Return the [x, y] coordinate for the center point of the cell that contains the specified text.  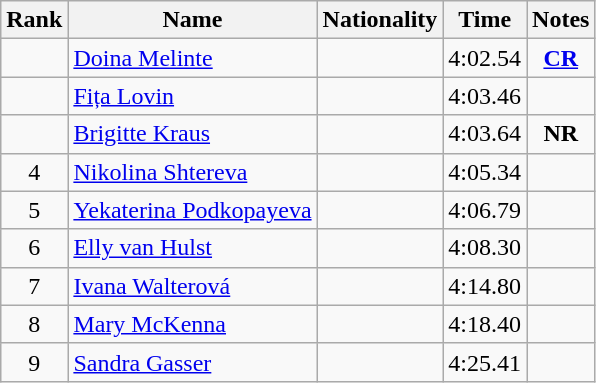
8 [34, 324]
4 [34, 172]
Brigitte Kraus [192, 134]
4:05.34 [485, 172]
4:25.41 [485, 362]
Name [192, 20]
Nikolina Shtereva [192, 172]
Sandra Gasser [192, 362]
5 [34, 210]
6 [34, 248]
Ivana Walterová [192, 286]
4:06.79 [485, 210]
4:14.80 [485, 286]
Nationality [380, 20]
CR [561, 58]
Yekaterina Podkopayeva [192, 210]
9 [34, 362]
4:03.46 [485, 96]
Doina Melinte [192, 58]
Time [485, 20]
NR [561, 134]
4:02.54 [485, 58]
4:08.30 [485, 248]
Rank [34, 20]
4:18.40 [485, 324]
Elly van Hulst [192, 248]
Notes [561, 20]
Fița Lovin [192, 96]
7 [34, 286]
4:03.64 [485, 134]
Mary McKenna [192, 324]
